Locate the cell with the specified text and output its (X, Y) center coordinate. 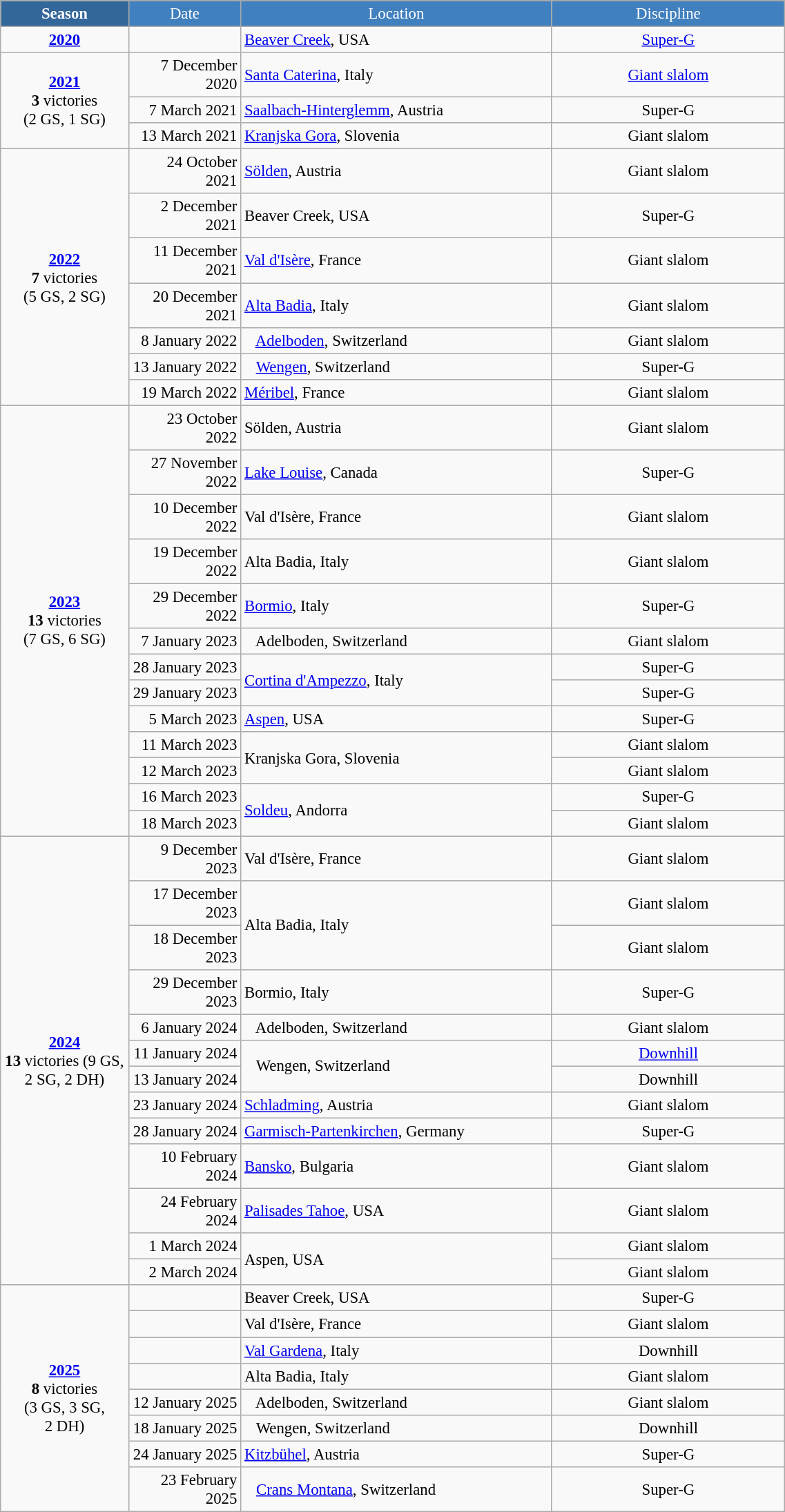
7 March 2021 (185, 110)
Date (185, 14)
202313 victories (7 GS, 6 SG) (65, 621)
5 March 2023 (185, 719)
Discipline (668, 14)
1 March 2024 (185, 1246)
23 January 2024 (185, 1105)
Season (65, 14)
20258 victories (3 GS, 3 SG, 2 DH) (65, 1399)
28 January 2023 (185, 668)
13 January 2024 (185, 1079)
6 January 2024 (185, 1027)
11 December 2021 (185, 261)
20 December 2021 (185, 305)
202413 victories (9 GS, 2 SG, 2 DH) (65, 1060)
Méribel, France (396, 392)
13 March 2021 (185, 136)
29 January 2023 (185, 693)
Bansko, Bulgaria (396, 1167)
18 December 2023 (185, 947)
Garmisch-Partenkirchen, Germany (396, 1132)
Cortina d'Ampezzo, Italy (396, 681)
24 January 2025 (185, 1454)
2020 (65, 40)
Val Gardena, Italy (396, 1350)
24 October 2021 (185, 171)
2 March 2024 (185, 1272)
11 March 2023 (185, 745)
18 March 2023 (185, 823)
20227 victories (5 GS, 2 SG) (65, 278)
10 December 2022 (185, 516)
13 January 2022 (185, 367)
18 January 2025 (185, 1428)
23 February 2025 (185, 1490)
Schladming, Austria (396, 1105)
7 January 2023 (185, 641)
20213 victories (2 GS, 1 SG) (65, 101)
Santa Caterina, Italy (396, 75)
17 December 2023 (185, 903)
Crans Montana, Switzerland (396, 1490)
12 January 2025 (185, 1402)
9 December 2023 (185, 859)
24 February 2024 (185, 1211)
23 October 2022 (185, 428)
12 March 2023 (185, 771)
10 February 2024 (185, 1167)
Palisades Tahoe, USA (396, 1211)
27 November 2022 (185, 472)
Lake Louise, Canada (396, 472)
11 January 2024 (185, 1054)
29 December 2022 (185, 606)
19 March 2022 (185, 392)
28 January 2024 (185, 1132)
29 December 2023 (185, 993)
Soldeu, Andorra (396, 811)
Saalbach-Hinterglemm, Austria (396, 110)
7 December 2020 (185, 75)
2 December 2021 (185, 215)
16 March 2023 (185, 797)
Kitzbühel, Austria (396, 1454)
19 December 2022 (185, 562)
8 January 2022 (185, 340)
Location (396, 14)
